Determine the (X, Y) coordinate at the center of the cell enclosing the given text.  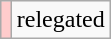
relegated (60, 20)
